For the text-containing cell, return its midpoint in (x, y) coordinate format. 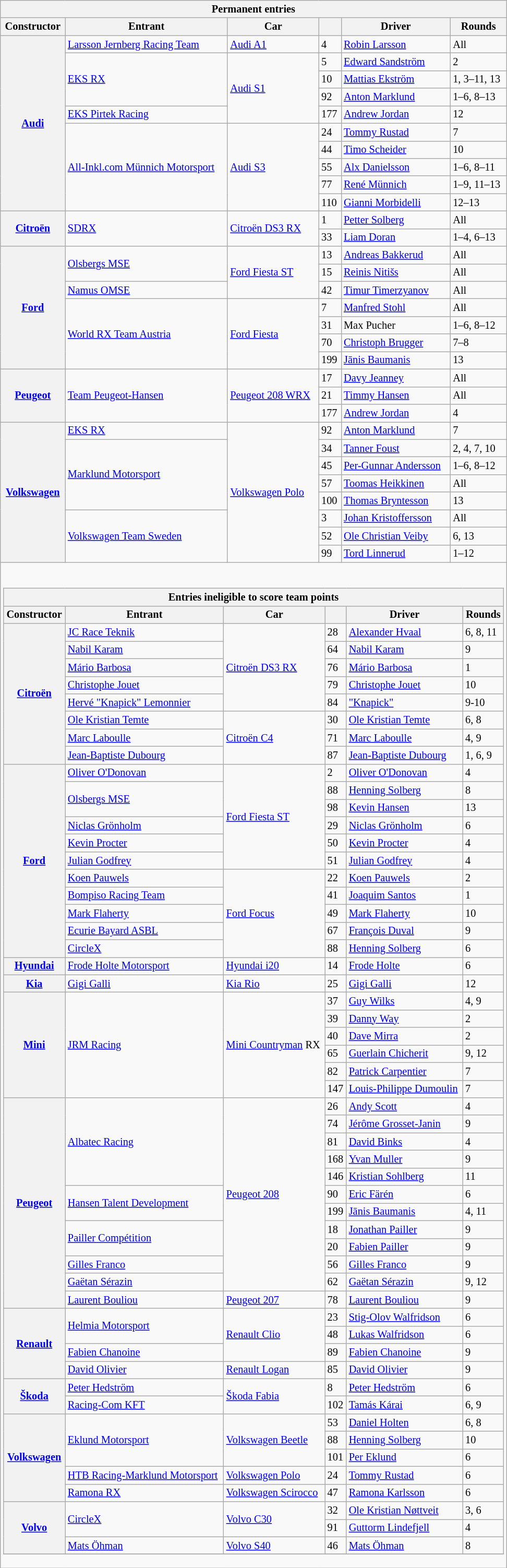
Renault Logan (274, 1370)
Gianni Morbidelli (395, 202)
Fabien Pailler (405, 1247)
Volkswagen Scirocco (274, 1493)
51 (336, 860)
Entries ineligible to score team points (253, 597)
EKS Pirtek Racing (146, 114)
Ramona Karlsson (405, 1493)
17 (330, 378)
1–9, 11–13 (478, 185)
55 (330, 167)
46 (336, 1546)
39 (336, 1019)
Marklund Motorsport (146, 475)
Peugeot 208 WRX (273, 396)
Mattias Ekström (395, 79)
Eklund Motorsport (144, 1440)
37 (336, 1001)
48 (336, 1335)
Yvan Muller (405, 1159)
1–6, 8–13 (478, 97)
9-10 (483, 702)
2, 4, 7, 10 (478, 448)
Davy Jeanney (395, 378)
Jonathan Pailler (405, 1229)
33 (330, 237)
147 (336, 1089)
100 (330, 501)
Hervé "Knapick" Lemonnier (144, 702)
Andreas Bakkerud (395, 255)
23 (336, 1317)
Permanent entries (253, 9)
HTB Racing-Marklund Motorsport (144, 1475)
62 (336, 1282)
Stig-Olov Walfridson (405, 1317)
26 (336, 1106)
Toomas Heikkinen (395, 483)
81 (336, 1142)
Manfred Stohl (395, 307)
Thomas Bryntesson (395, 501)
1–12 (478, 554)
89 (336, 1352)
Ole Kristian Nøttveit (405, 1510)
44 (330, 150)
Albatec Racing (144, 1141)
64 (336, 650)
Timo Scheider (395, 150)
1, 6, 9 (483, 755)
Andy Scott (405, 1106)
Dave Mirra (405, 1036)
82 (336, 1071)
14 (336, 966)
Helmia Motorsport (144, 1325)
Audi S1 (273, 88)
Larsson Jernberg Racing Team (146, 44)
Mini Countryman RX (274, 1045)
Lukas Walfridson (405, 1335)
Citroën C4 (274, 738)
78 (336, 1300)
Hansen Talent Development (144, 1203)
110 (330, 202)
Team Peugeot-Hansen (146, 396)
47 (336, 1493)
Audi A1 (273, 44)
87 (336, 755)
World RX Team Austria (146, 334)
3 (330, 518)
3, 6 (483, 1510)
Volvo (34, 1528)
Jérôme Grosset-Janin (405, 1124)
Timmy Hansen (395, 396)
53 (336, 1422)
6, 8, 11 (483, 632)
Kristian Sohlberg (405, 1177)
12–13 (478, 202)
49 (336, 913)
Tamás Kárai (405, 1405)
Eric Färén (405, 1194)
Liam Doran (395, 237)
168 (336, 1159)
31 (330, 325)
25 (336, 984)
Peugeot 207 (274, 1300)
Edward Sandström (395, 62)
65 (336, 1054)
57 (330, 483)
1, 3–11, 13 (478, 79)
Ole Christian Veiby (395, 536)
30 (336, 720)
Bompiso Racing Team (144, 895)
Kia (34, 984)
Renault (34, 1343)
Kevin Hansen (405, 808)
21 (330, 396)
Tanner Foust (395, 448)
98 (336, 808)
Kia Rio (274, 984)
76 (336, 667)
Danny Way (405, 1019)
74 (336, 1124)
Christoph Brugger (395, 343)
56 (336, 1264)
Alx Danielsson (395, 167)
91 (336, 1528)
34 (330, 448)
Pailler Compétition (144, 1238)
René Münnich (395, 185)
Škoda (34, 1396)
Ecurie Bayard ASBL (144, 931)
Audi S3 (273, 167)
All-Inkl.com Münnich Motorsport (146, 167)
Ford Focus (274, 913)
90 (336, 1194)
15 (330, 272)
Guerlain Chicherit (405, 1054)
Max Pucher (395, 325)
François Duval (405, 931)
7–8 (478, 343)
1–6, 8–11 (478, 167)
Robin Larsson (395, 44)
85 (336, 1370)
79 (336, 685)
Audi (33, 123)
20 (336, 1247)
Peugeot 208 (274, 1194)
Volkswagen Team Sweden (146, 535)
4, 11 (483, 1212)
Frode Holte (405, 966)
Ramona RX (144, 1493)
Per Eklund (405, 1457)
Per-Gunnar Andersson (395, 465)
Hyundai i20 (274, 966)
29 (336, 825)
Daniel Holten (405, 1422)
Joaquim Santos (405, 895)
Namus OMSE (146, 290)
84 (336, 702)
"Knapick" (405, 702)
Alexander Hvaal (405, 632)
Volvo C30 (274, 1518)
32 (336, 1510)
Guttorm Lindefjell (405, 1528)
Hyundai (34, 966)
41 (336, 895)
Reinis Nitišs (395, 272)
Frode Holte Motorsport (144, 966)
52 (330, 536)
22 (336, 878)
6, 9 (483, 1405)
67 (336, 931)
40 (336, 1036)
101 (336, 1457)
Volvo S40 (274, 1546)
6, 13 (478, 536)
Ford Fiesta (273, 334)
70 (330, 343)
Tord Linnerud (395, 554)
11 (483, 1177)
102 (336, 1405)
Timur Timerzyanov (395, 290)
JC Race Teknik (144, 632)
71 (336, 738)
1–4, 6–13 (478, 237)
David Binks (405, 1142)
Mini (34, 1045)
SDRX (146, 229)
Volkswagen Beetle (274, 1440)
Racing-Com KFT (144, 1405)
99 (330, 554)
18 (336, 1229)
146 (336, 1177)
28 (336, 632)
45 (330, 465)
Louis-Philippe Dumoulin (405, 1089)
Patrick Carpentier (405, 1071)
Johan Kristoffersson (395, 518)
5 (330, 62)
Škoda Fabia (274, 1396)
JRM Racing (144, 1045)
42 (330, 290)
Renault Clio (274, 1335)
Petter Solberg (395, 220)
50 (336, 843)
77 (330, 185)
Guy Wilks (405, 1001)
